Return [X, Y] of the center of cell containing provided text 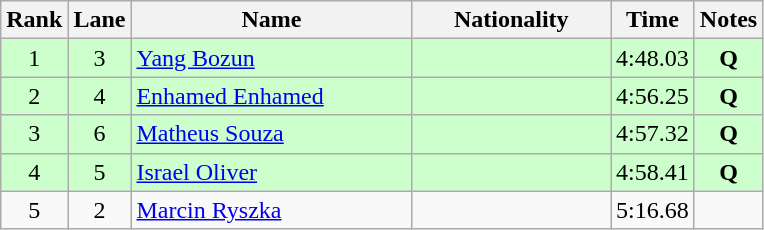
Notes [728, 20]
Nationality [512, 20]
Enhamed Enhamed [272, 96]
5:16.68 [653, 210]
4:57.32 [653, 134]
4:56.25 [653, 96]
Marcin Ryszka [272, 210]
Israel Oliver [272, 172]
Lane [100, 20]
1 [34, 58]
Rank [34, 20]
Matheus Souza [272, 134]
Time [653, 20]
6 [100, 134]
4:58.41 [653, 172]
Yang Bozun [272, 58]
Name [272, 20]
4:48.03 [653, 58]
